From the cell containing the given text, extract its center point as (x, y) coordinate. 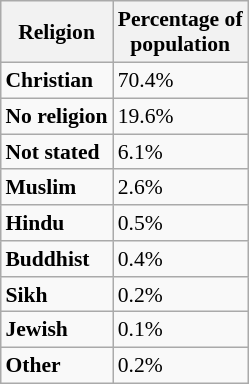
Muslim (56, 187)
2.6% (180, 187)
0.5% (180, 223)
Religion (56, 32)
Not stated (56, 152)
Sikh (56, 294)
19.6% (180, 116)
Other (56, 365)
No religion (56, 116)
0.1% (180, 330)
Percentage of population (180, 32)
Jewish (56, 330)
Buddhist (56, 259)
Hindu (56, 223)
Christian (56, 80)
70.4% (180, 80)
0.4% (180, 259)
6.1% (180, 152)
